Extract the [x, y] coordinate from the center of the cell holding the provided text.  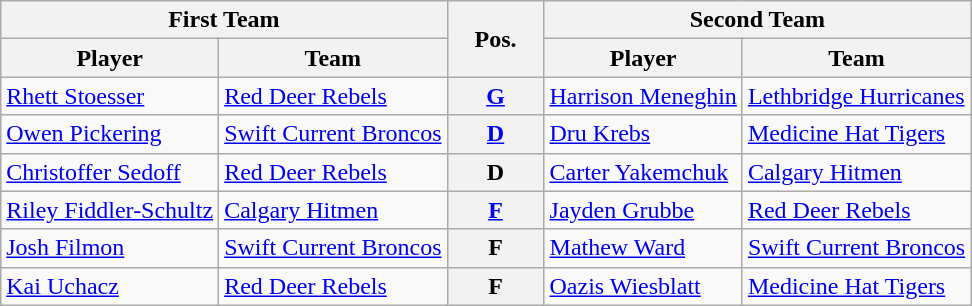
Carter Yakemchuk [643, 172]
G [496, 96]
Dru Krebs [643, 134]
Mathew Ward [643, 248]
Pos. [496, 39]
Second Team [758, 20]
Rhett Stoesser [110, 96]
Lethbridge Hurricanes [856, 96]
Harrison Meneghin [643, 96]
Oazis Wiesblatt [643, 286]
Kai Uchacz [110, 286]
Owen Pickering [110, 134]
Riley Fiddler-Schultz [110, 210]
Jayden Grubbe [643, 210]
Christoffer Sedoff [110, 172]
First Team [224, 20]
Josh Filmon [110, 248]
